For the text-containing cell, return its midpoint in (x, y) coordinate format. 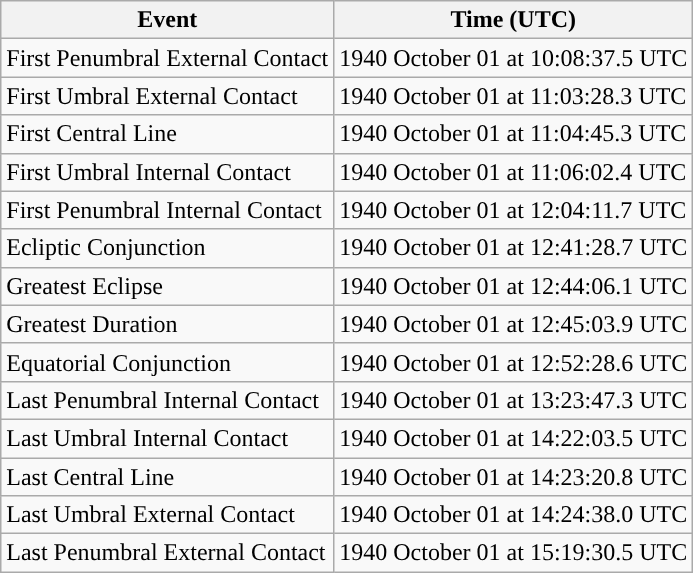
Last Penumbral External Contact (168, 553)
1940 October 01 at 14:22:03.5 UTC (514, 438)
First Umbral External Contact (168, 96)
1940 October 01 at 11:03:28.3 UTC (514, 96)
Last Central Line (168, 477)
First Penumbral External Contact (168, 58)
Greatest Duration (168, 324)
1940 October 01 at 12:45:03.9 UTC (514, 324)
Equatorial Conjunction (168, 362)
1940 October 01 at 10:08:37.5 UTC (514, 58)
Last Umbral External Contact (168, 515)
1940 October 01 at 11:06:02.4 UTC (514, 172)
1940 October 01 at 12:41:28.7 UTC (514, 248)
Event (168, 20)
1940 October 01 at 14:23:20.8 UTC (514, 477)
First Umbral Internal Contact (168, 172)
1940 October 01 at 12:52:28.6 UTC (514, 362)
1940 October 01 at 13:23:47.3 UTC (514, 400)
1940 October 01 at 14:24:38.0 UTC (514, 515)
1940 October 01 at 11:04:45.3 UTC (514, 134)
Greatest Eclipse (168, 286)
First Penumbral Internal Contact (168, 210)
Ecliptic Conjunction (168, 248)
1940 October 01 at 12:04:11.7 UTC (514, 210)
1940 October 01 at 15:19:30.5 UTC (514, 553)
First Central Line (168, 134)
Last Umbral Internal Contact (168, 438)
Last Penumbral Internal Contact (168, 400)
1940 October 01 at 12:44:06.1 UTC (514, 286)
Time (UTC) (514, 20)
